Return the [X, Y] coordinate for the center point of the cell that contains the specified text.  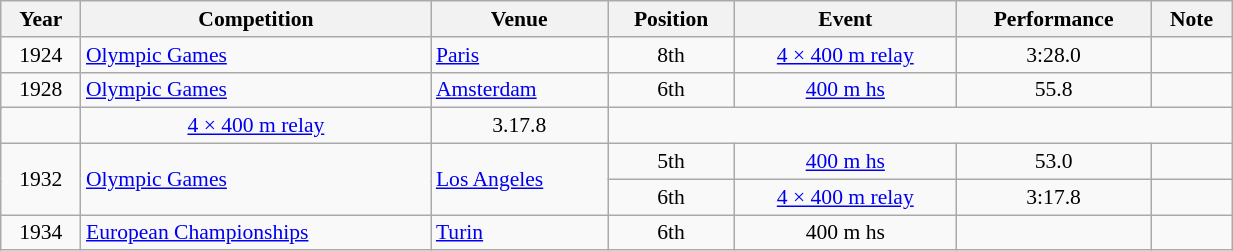
Paris [520, 55]
Venue [520, 19]
1932 [41, 180]
3.17.8 [520, 126]
8th [672, 55]
1928 [41, 90]
3:17.8 [1054, 197]
European Championships [256, 233]
5th [672, 162]
Year [41, 19]
55.8 [1054, 90]
1934 [41, 233]
Event [846, 19]
Position [672, 19]
53.0 [1054, 162]
Turin [520, 233]
Los Angeles [520, 180]
Amsterdam [520, 90]
Competition [256, 19]
3:28.0 [1054, 55]
1924 [41, 55]
Note [1191, 19]
Performance [1054, 19]
